Scan for the cell matching the given text and deliver its (X, Y) coordinate at center. 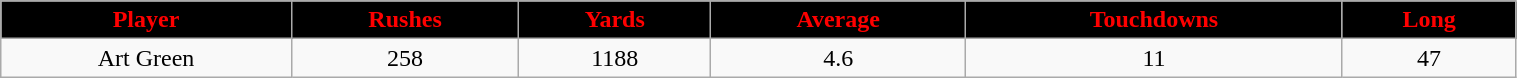
Rushes (405, 20)
258 (405, 58)
Touchdowns (1154, 20)
11 (1154, 58)
4.6 (838, 58)
Long (1429, 20)
Art Green (146, 58)
Player (146, 20)
Yards (615, 20)
47 (1429, 58)
1188 (615, 58)
Average (838, 20)
